Determine the (x, y) coordinate at the center of the cell enclosing the given text.  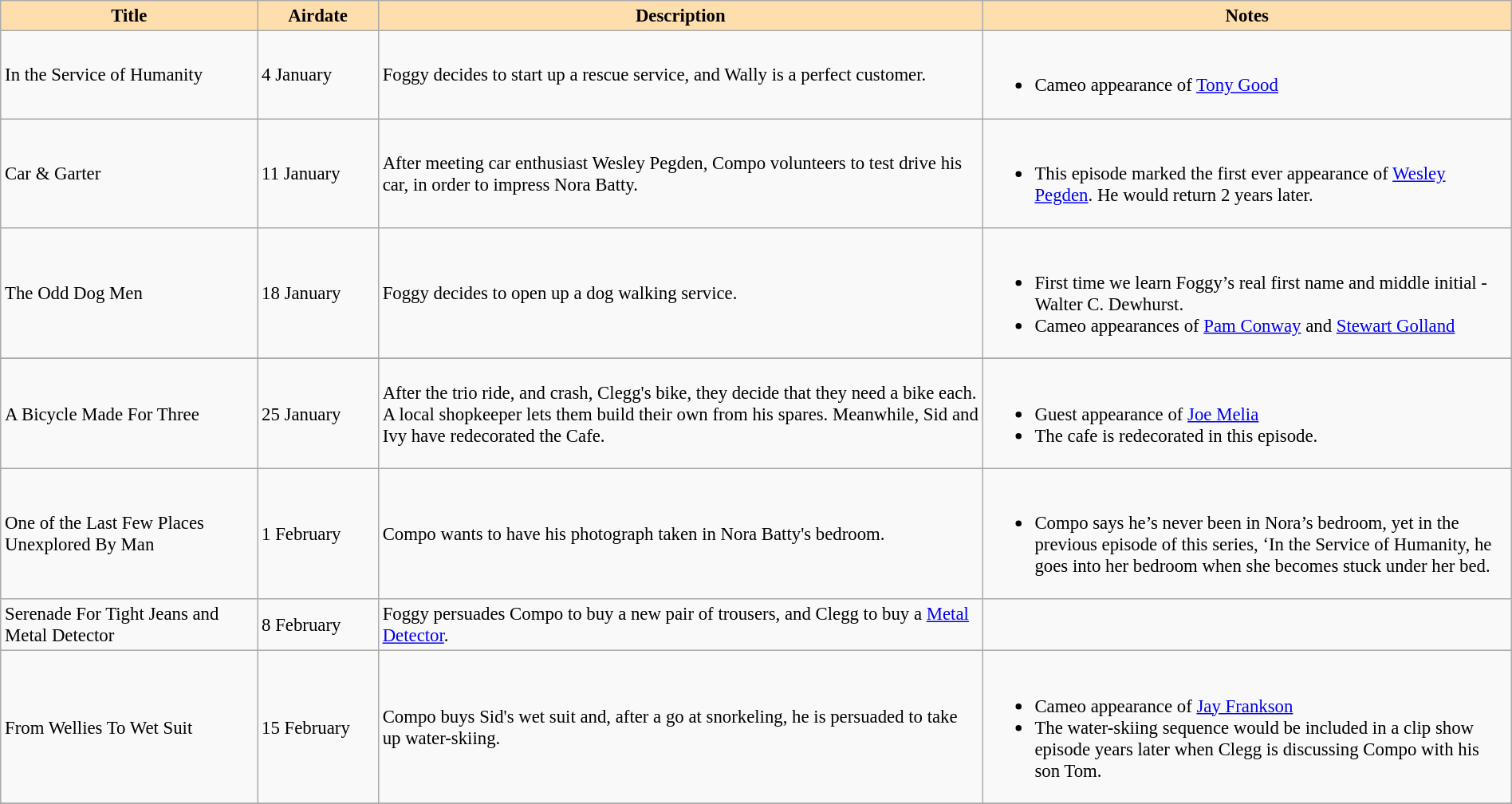
11 January (318, 174)
1 February (318, 534)
15 February (318, 727)
4 January (318, 75)
First time we learn Foggy’s real first name and middle initial - Walter C. Dewhurst.Cameo appearances of Pam Conway and Stewart Golland (1247, 294)
Title (129, 16)
8 February (318, 625)
Description (680, 16)
In the Service of Humanity (129, 75)
Foggy persuades Compo to buy a new pair of trousers, and Clegg to buy a Metal Detector. (680, 625)
From Wellies To Wet Suit (129, 727)
Compo wants to have his photograph taken in Nora Batty's bedroom. (680, 534)
Foggy decides to open up a dog walking service. (680, 294)
Foggy decides to start up a rescue service, and Wally is a perfect customer. (680, 75)
One of the Last Few Places Unexplored By Man (129, 534)
Notes (1247, 16)
25 January (318, 413)
18 January (318, 294)
The Odd Dog Men (129, 294)
Cameo appearance of Tony Good (1247, 75)
Compo buys Sid's wet suit and, after a go at snorkeling, he is persuaded to take up water-skiing. (680, 727)
Car & Garter (129, 174)
A Bicycle Made For Three (129, 413)
After meeting car enthusiast Wesley Pegden, Compo volunteers to test drive his car, in order to impress Nora Batty. (680, 174)
This episode marked the first ever appearance of Wesley Pegden. He would return 2 years later. (1247, 174)
Guest appearance of Joe MeliaThe cafe is redecorated in this episode. (1247, 413)
Serenade For Tight Jeans and Metal Detector (129, 625)
Airdate (318, 16)
